For the text-containing cell, return its midpoint in [x, y] coordinate format. 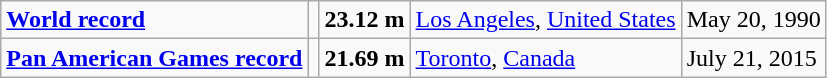
May 20, 1990 [754, 20]
July 21, 2015 [754, 58]
Pan American Games record [154, 58]
World record [154, 20]
Los Angeles, United States [546, 20]
23.12 m [364, 20]
Toronto, Canada [546, 58]
21.69 m [364, 58]
